Identify which cell holds the provided text, then report its [x, y] central coordinate. 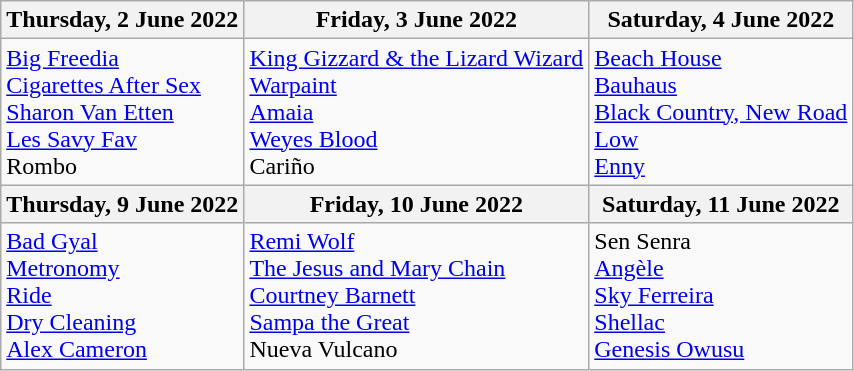
Big FreediaCigarettes After SexSharon Van EttenLes Savy FavRombo [122, 112]
Thursday, 2 June 2022 [122, 20]
Friday, 3 June 2022 [416, 20]
Sen SenraAngèleSky FerreiraShellacGenesis Owusu [721, 296]
Remi WolfThe Jesus and Mary ChainCourtney BarnettSampa the GreatNueva Vulcano [416, 296]
Bad GyalMetronomyRideDry CleaningAlex Cameron [122, 296]
Thursday, 9 June 2022 [122, 204]
Friday, 10 June 2022 [416, 204]
Saturday, 11 June 2022 [721, 204]
Saturday, 4 June 2022 [721, 20]
King Gizzard & the Lizard WizardWarpaintAmaiaWeyes BloodCariño [416, 112]
Beach HouseBauhausBlack Country, New RoadLowEnny [721, 112]
